Return (x, y) of the center of cell containing provided text 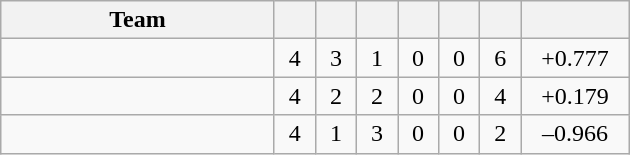
Team (138, 20)
6 (500, 58)
–0.966 (576, 134)
+0.179 (576, 96)
+0.777 (576, 58)
